Capture the cell that displays the provided text and extract its (x, y) central coordinate. 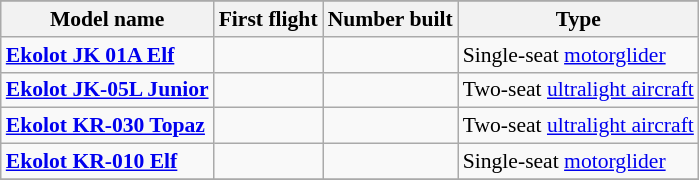
Ekolot KR-030 Topaz (108, 126)
Type (578, 19)
Model name (108, 19)
Ekolot JK-05L Junior (108, 90)
Ekolot KR-010 Elf (108, 162)
Ekolot JK 01A Elf (108, 55)
Number built (390, 19)
First flight (268, 19)
